For the text-containing cell, return its midpoint in (X, Y) coordinate format. 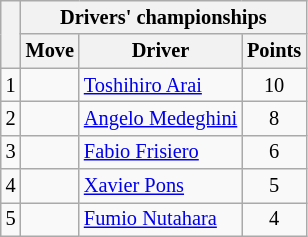
8 (274, 118)
2 (11, 118)
1 (11, 85)
Toshihiro Arai (160, 85)
Driver (160, 51)
Drivers' championships (164, 17)
Move (50, 51)
Fabio Frisiero (160, 152)
3 (11, 152)
Fumio Nutahara (160, 219)
10 (274, 85)
Angelo Medeghini (160, 118)
Xavier Pons (160, 186)
6 (274, 152)
Points (274, 51)
